Identify which cell holds the provided text, then report its [x, y] central coordinate. 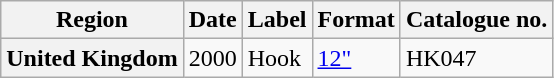
2000 [212, 58]
Region [92, 20]
Format [356, 20]
Date [212, 20]
HK047 [476, 58]
Catalogue no. [476, 20]
12" [356, 58]
Hook [277, 58]
Label [277, 20]
United Kingdom [92, 58]
